Find where the given text appears and provide that cell's center as [X, Y] coordinate. 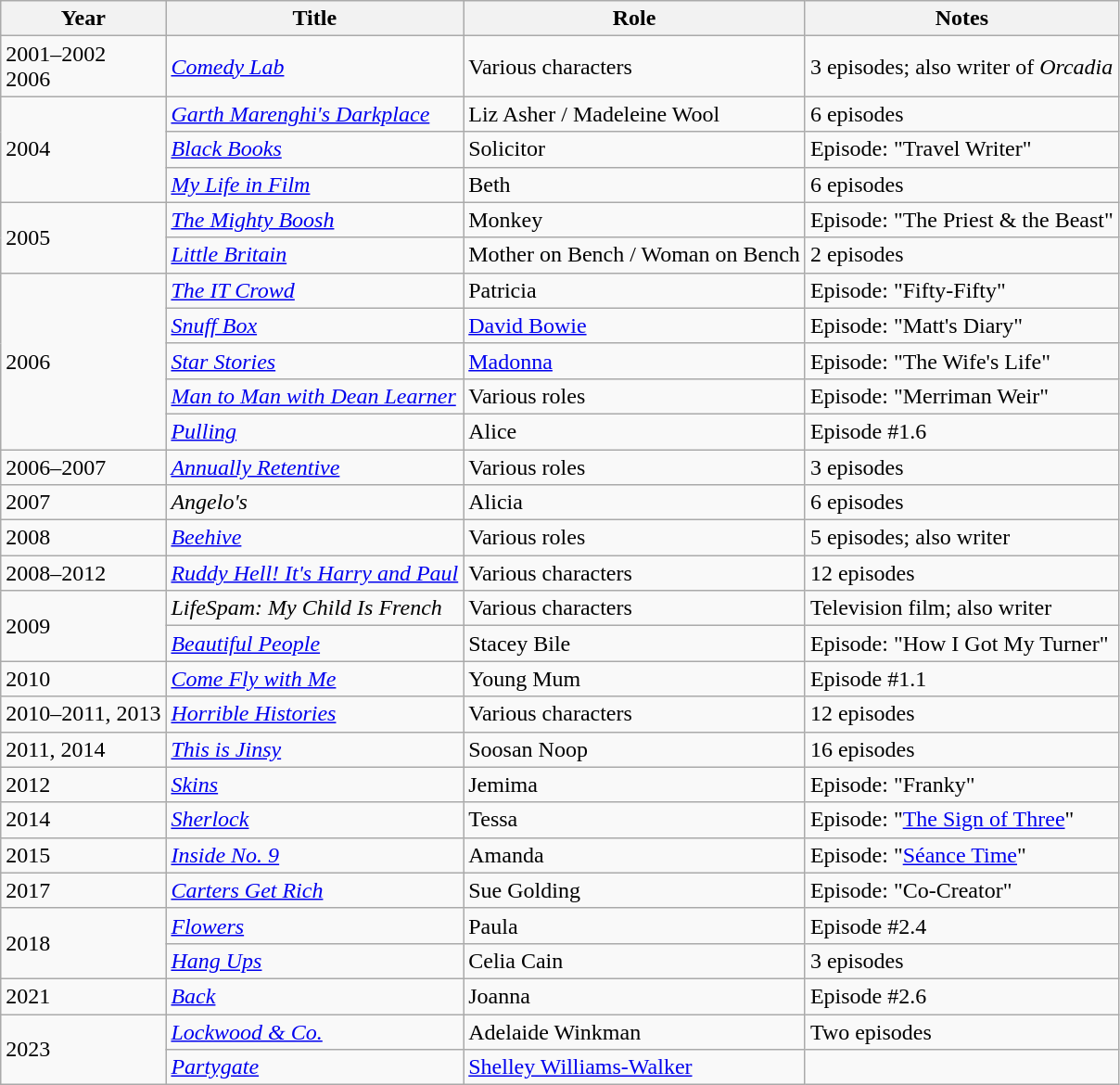
Annually Retentive [315, 466]
Jemima [634, 785]
David Bowie [634, 325]
Mother on Bench / Woman on Bench [634, 255]
2021 [83, 996]
Episode #2.4 [961, 925]
2007 [83, 503]
Star Stories [315, 361]
The IT Crowd [315, 290]
Ruddy Hell! It's Harry and Paul [315, 573]
5 episodes; also writer [961, 538]
Episode: "Co-Creator" [961, 890]
Sue Golding [634, 890]
2015 [83, 855]
Beautiful People [315, 644]
Episode: "Fifty-Fifty" [961, 290]
2009 [83, 626]
Inside No. 9 [315, 855]
Alicia [634, 503]
Episode: "The Sign of Three" [961, 820]
Monkey [634, 220]
This is Jinsy [315, 749]
Notes [961, 19]
Paula [634, 925]
Title [315, 19]
Madonna [634, 361]
Soosan Noop [634, 749]
Two episodes [961, 1032]
Sherlock [315, 820]
Shelley Williams-Walker [634, 1067]
2017 [83, 890]
Patricia [634, 290]
Episode: "Franky" [961, 785]
Stacey Bile [634, 644]
2018 [83, 943]
Tessa [634, 820]
Back [315, 996]
Joanna [634, 996]
2 episodes [961, 255]
The Mighty Boosh [315, 220]
Flowers [315, 925]
2004 [83, 149]
My Life in Film [315, 185]
2005 [83, 237]
Episode: "Matt's Diary" [961, 325]
Comedy Lab [315, 67]
Hang Ups [315, 961]
Year [83, 19]
Angelo's [315, 503]
Carters Get Rich [315, 890]
Episode: "The Wife's Life" [961, 361]
Alice [634, 431]
Beehive [315, 538]
2008–2012 [83, 573]
Solicitor [634, 149]
Come Fly with Me [315, 679]
Adelaide Winkman [634, 1032]
Episode: "How I Got My Turner" [961, 644]
Young Mum [634, 679]
2023 [83, 1050]
Man to Man with Dean Learner [315, 396]
Episode: "Travel Writer" [961, 149]
Little Britain [315, 255]
Episode: "Merriman Weir" [961, 396]
2012 [83, 785]
Horrible Histories [315, 714]
Role [634, 19]
LifeSpam: My Child Is French [315, 608]
Pulling [315, 431]
Partygate [315, 1067]
Garth Marenghi's Darkplace [315, 114]
Television film; also writer [961, 608]
2006–2007 [83, 466]
2008 [83, 538]
2010–2011, 2013 [83, 714]
Lockwood & Co. [315, 1032]
Skins [315, 785]
Episode #1.1 [961, 679]
Celia Cain [634, 961]
2014 [83, 820]
2006 [83, 361]
Snuff Box [315, 325]
Episode #2.6 [961, 996]
Episode: "Séance Time" [961, 855]
16 episodes [961, 749]
Liz Asher / Madeleine Wool [634, 114]
Beth [634, 185]
Amanda [634, 855]
3 episodes; also writer of Orcadia [961, 67]
Black Books [315, 149]
2010 [83, 679]
Episode: "The Priest & the Beast" [961, 220]
Episode #1.6 [961, 431]
2011, 2014 [83, 749]
2001–20022006 [83, 67]
